Output the [x, y] coordinate of the center of the cell containing the given text.  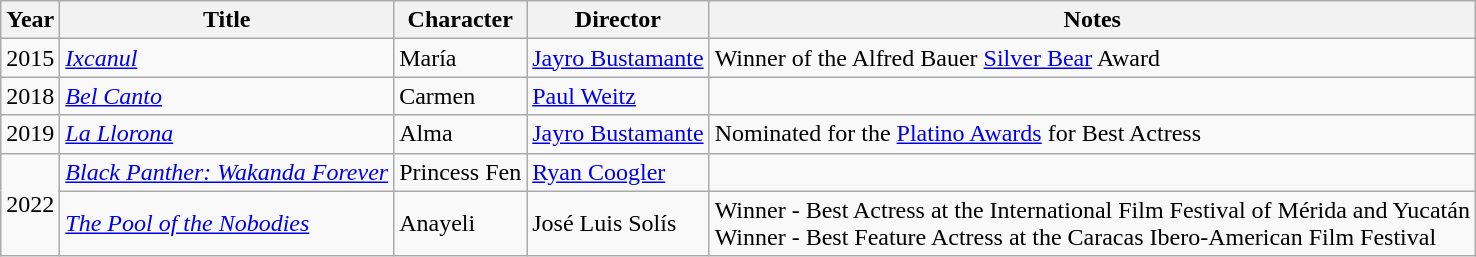
Black Panther: Wakanda Forever [227, 172]
Year [30, 20]
2022 [30, 204]
The Pool of the Nobodies [227, 224]
2019 [30, 134]
María [460, 58]
José Luis Solís [618, 224]
Notes [1092, 20]
Princess Fen [460, 172]
Title [227, 20]
Director [618, 20]
Carmen [460, 96]
Alma [460, 134]
Ryan Coogler [618, 172]
Ixcanul [227, 58]
Paul Weitz [618, 96]
Character [460, 20]
Winner of the Alfred Bauer Silver Bear Award [1092, 58]
La Llorona [227, 134]
2015 [30, 58]
2018 [30, 96]
Nominated for the Platino Awards for Best Actress [1092, 134]
Anayeli [460, 224]
Bel Canto [227, 96]
